Detect which cell encompasses the target text, then output its (X, Y) center coordinate. 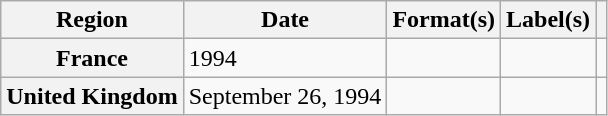
Label(s) (548, 20)
Region (92, 20)
September 26, 1994 (285, 96)
France (92, 58)
1994 (285, 58)
Date (285, 20)
Format(s) (444, 20)
United Kingdom (92, 96)
